For the text-containing cell, return its midpoint in [X, Y] coordinate format. 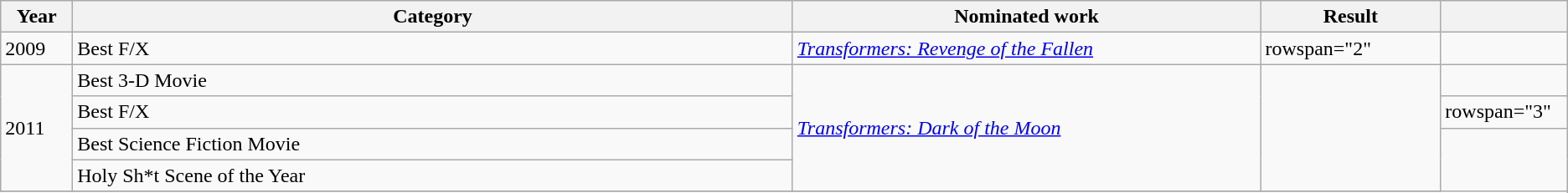
2009 [37, 48]
rowspan="3" [1504, 112]
Best Science Fiction Movie [433, 144]
rowspan="2" [1350, 48]
Transformers: Dark of the Moon [1027, 128]
Nominated work [1027, 17]
Holy Sh*t Scene of the Year [433, 175]
2011 [37, 128]
Year [37, 17]
Category [433, 17]
Best 3-D Movie [433, 80]
Result [1350, 17]
Transformers: Revenge of the Fallen [1027, 48]
